Extract the [X, Y] coordinate from the center of the cell holding the provided text.  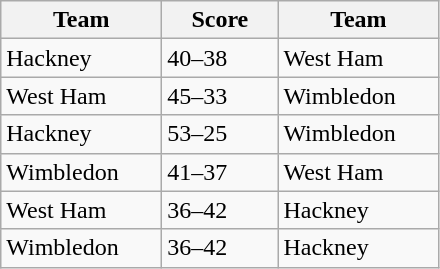
41–37 [220, 172]
45–33 [220, 96]
53–25 [220, 134]
Score [220, 20]
40–38 [220, 58]
